Search for the cell housing the specified text and yield its [X, Y] center coordinate. 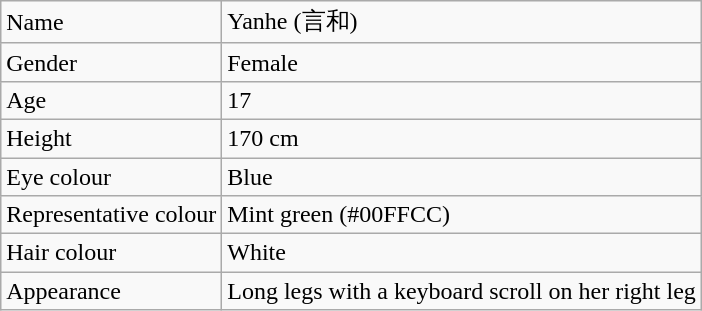
Hair colour [112, 253]
Long legs with a keyboard scroll on her right leg [462, 291]
Name [112, 22]
Eye colour [112, 177]
17 [462, 100]
Height [112, 138]
Yanhe (言和) [462, 22]
Appearance [112, 291]
Female [462, 62]
White [462, 253]
Mint green (#00FFCC) [462, 215]
170 cm [462, 138]
Gender [112, 62]
Blue [462, 177]
Representative colour [112, 215]
Age [112, 100]
